Pinpoint the cell where the given text exists, returning its [X, Y] midpoint coordinate. 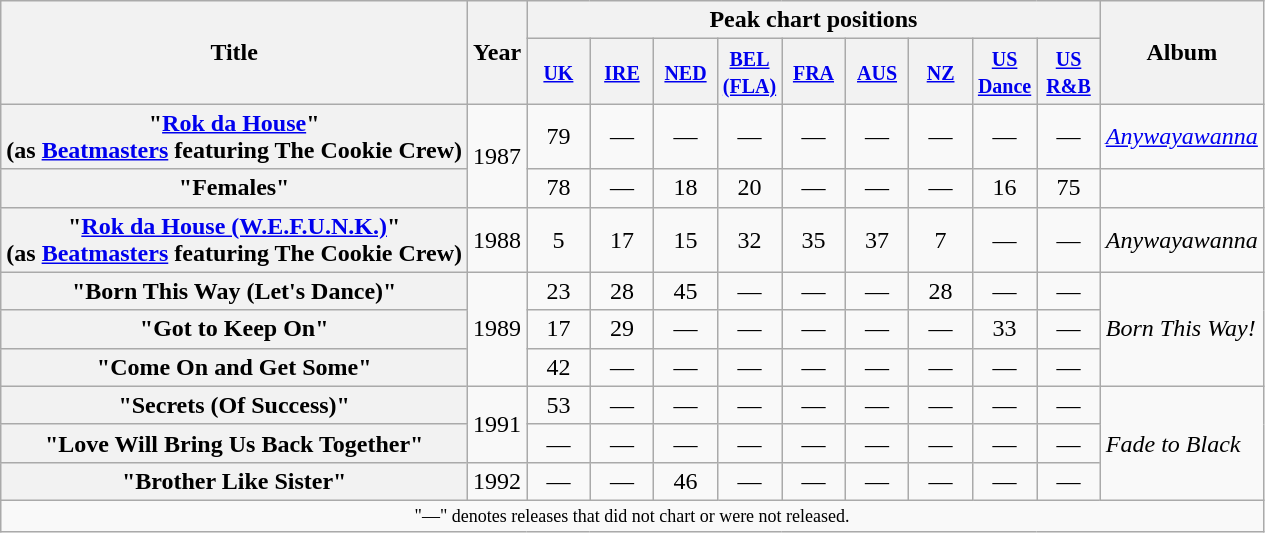
Album [1182, 52]
1989 [498, 329]
16 [1004, 188]
1987 [498, 156]
45 [686, 291]
"Rok da House" (as Beatmasters featuring The Cookie Crew) [234, 136]
20 [749, 188]
7 [941, 240]
UK [559, 72]
32 [749, 240]
46 [686, 481]
BEL(FLA) [749, 72]
NED [686, 72]
75 [1069, 188]
Peak chart positions [814, 20]
1988 [498, 240]
"Got to Keep On" [234, 329]
53 [559, 405]
NZ [941, 72]
15 [686, 240]
33 [1004, 329]
29 [622, 329]
FRA [814, 72]
"Love Will Bring Us Back Together" [234, 443]
Year [498, 52]
"Come On and Get Some" [234, 367]
Title [234, 52]
1992 [498, 481]
35 [814, 240]
18 [686, 188]
US Dance [1004, 72]
"Brother Like Sister" [234, 481]
IRE [622, 72]
5 [559, 240]
AUS [877, 72]
42 [559, 367]
"Rok da House (W.E.F.U.N.K.)"(as Beatmasters featuring The Cookie Crew) [234, 240]
Born This Way! [1182, 329]
Fade to Black [1182, 443]
37 [877, 240]
"Females" [234, 188]
79 [559, 136]
"—" denotes releases that did not chart or were not released. [632, 516]
"Secrets (Of Success)" [234, 405]
23 [559, 291]
1991 [498, 424]
US R&B [1069, 72]
78 [559, 188]
"Born This Way (Let's Dance)" [234, 291]
